Extract the [X, Y] coordinate from the center of the cell holding the provided text.  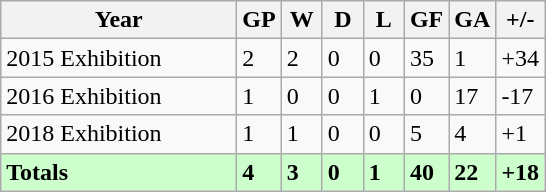
-17 [520, 96]
GP [259, 20]
2015 Exhibition [119, 58]
17 [472, 96]
22 [472, 172]
L [384, 20]
D [342, 20]
35 [426, 58]
GA [472, 20]
Year [119, 20]
+/- [520, 20]
Totals [119, 172]
+18 [520, 172]
3 [302, 172]
+1 [520, 134]
2018 Exhibition [119, 134]
2016 Exhibition [119, 96]
40 [426, 172]
+34 [520, 58]
5 [426, 134]
GF [426, 20]
W [302, 20]
